Search for the cell housing the specified text and yield its (x, y) center coordinate. 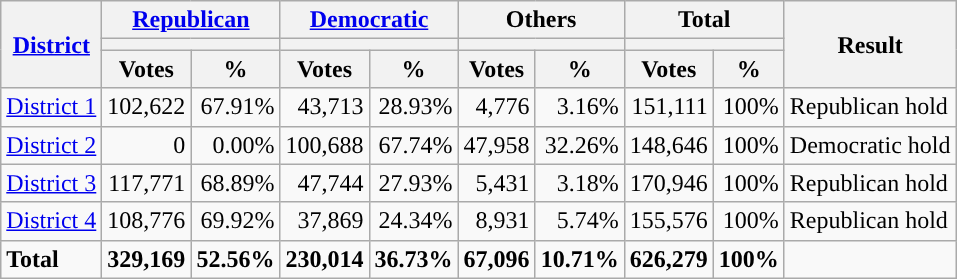
5.74% (580, 221)
0 (146, 145)
47,744 (324, 183)
Others (541, 20)
District 4 (52, 221)
District (52, 44)
District 3 (52, 183)
District 1 (52, 107)
43,713 (324, 107)
32.26% (580, 145)
47,958 (496, 145)
67,096 (496, 259)
329,169 (146, 259)
626,279 (668, 259)
Democratic hold (870, 145)
67.74% (414, 145)
67.91% (236, 107)
151,111 (668, 107)
Republican (191, 20)
148,646 (668, 145)
69.92% (236, 221)
3.18% (580, 183)
52.56% (236, 259)
37,869 (324, 221)
Result (870, 44)
170,946 (668, 183)
Democratic (369, 20)
230,014 (324, 259)
8,931 (496, 221)
24.34% (414, 221)
District 2 (52, 145)
5,431 (496, 183)
100,688 (324, 145)
10.71% (580, 259)
117,771 (146, 183)
36.73% (414, 259)
0.00% (236, 145)
27.93% (414, 183)
28.93% (414, 107)
68.89% (236, 183)
108,776 (146, 221)
102,622 (146, 107)
3.16% (580, 107)
4,776 (496, 107)
155,576 (668, 221)
